From the cell containing the given text, extract its center point as (X, Y) coordinate. 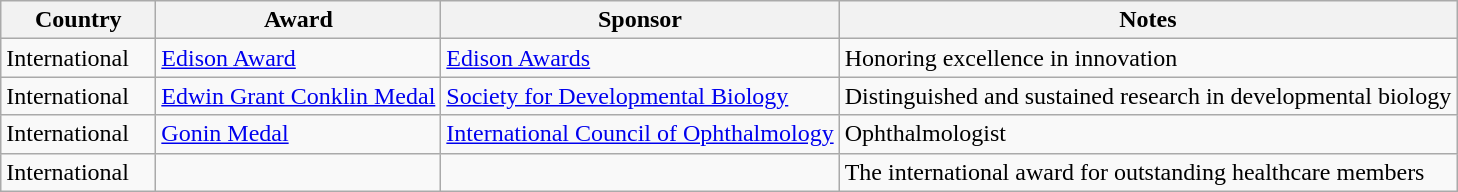
The international award for outstanding healthcare members (1148, 172)
Award (298, 20)
Edison Awards (640, 58)
International Council of Ophthalmology (640, 134)
Gonin Medal (298, 134)
Distinguished and sustained research in developmental biology (1148, 96)
Country (78, 20)
Society for Developmental Biology (640, 96)
Honoring excellence in innovation (1148, 58)
Notes (1148, 20)
Edwin Grant Conklin Medal (298, 96)
Edison Award (298, 58)
Sponsor (640, 20)
Ophthalmologist (1148, 134)
